Extract the [x, y] coordinate from the center of the cell holding the provided text.  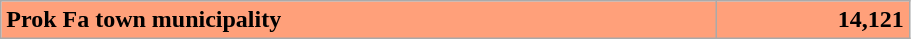
14,121 [812, 20]
Prok Fa town municipality [359, 20]
